Capture the cell that displays the provided text and extract its (X, Y) central coordinate. 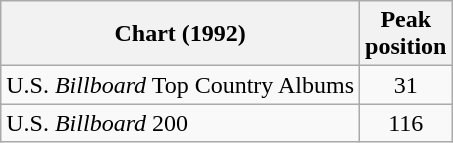
Peakposition (406, 34)
U.S. Billboard Top Country Albums (180, 85)
116 (406, 123)
Chart (1992) (180, 34)
U.S. Billboard 200 (180, 123)
31 (406, 85)
